Scan for the cell matching the given text and deliver its (X, Y) coordinate at center. 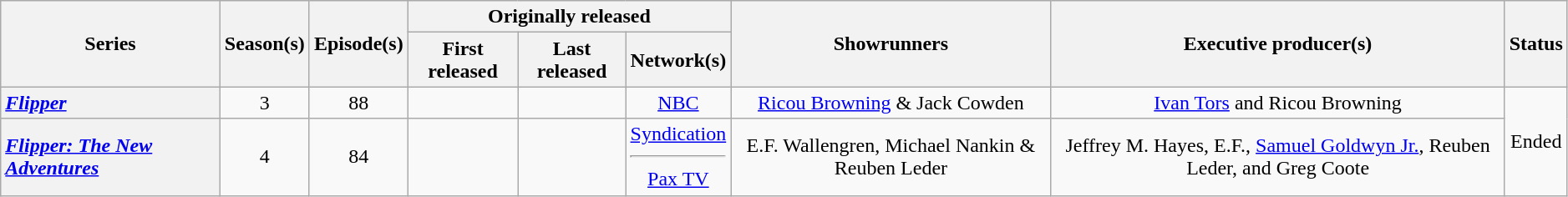
Season(s) (264, 43)
First released (463, 60)
Jeffrey M. Hayes, E.F., Samuel Goldwyn Jr., Reuben Leder, and Greg Coote (1278, 157)
84 (358, 157)
Status (1535, 43)
3 (264, 103)
Originally released (570, 17)
Last released (571, 60)
Ended (1535, 141)
Ivan Tors and Ricou Browning (1278, 103)
4 (264, 157)
Ricou Browning & Jack Cowden (891, 103)
Executive producer(s) (1278, 43)
Network(s) (678, 60)
Flipper (110, 103)
Series (110, 43)
Episode(s) (358, 43)
E.F. Wallengren, Michael Nankin & Reuben Leder (891, 157)
88 (358, 103)
NBC (678, 103)
Showrunners (891, 43)
Flipper: The New Adventures (110, 157)
Syndication Pax TV (678, 157)
